Extract the [x, y] coordinate from the center of the cell holding the provided text.  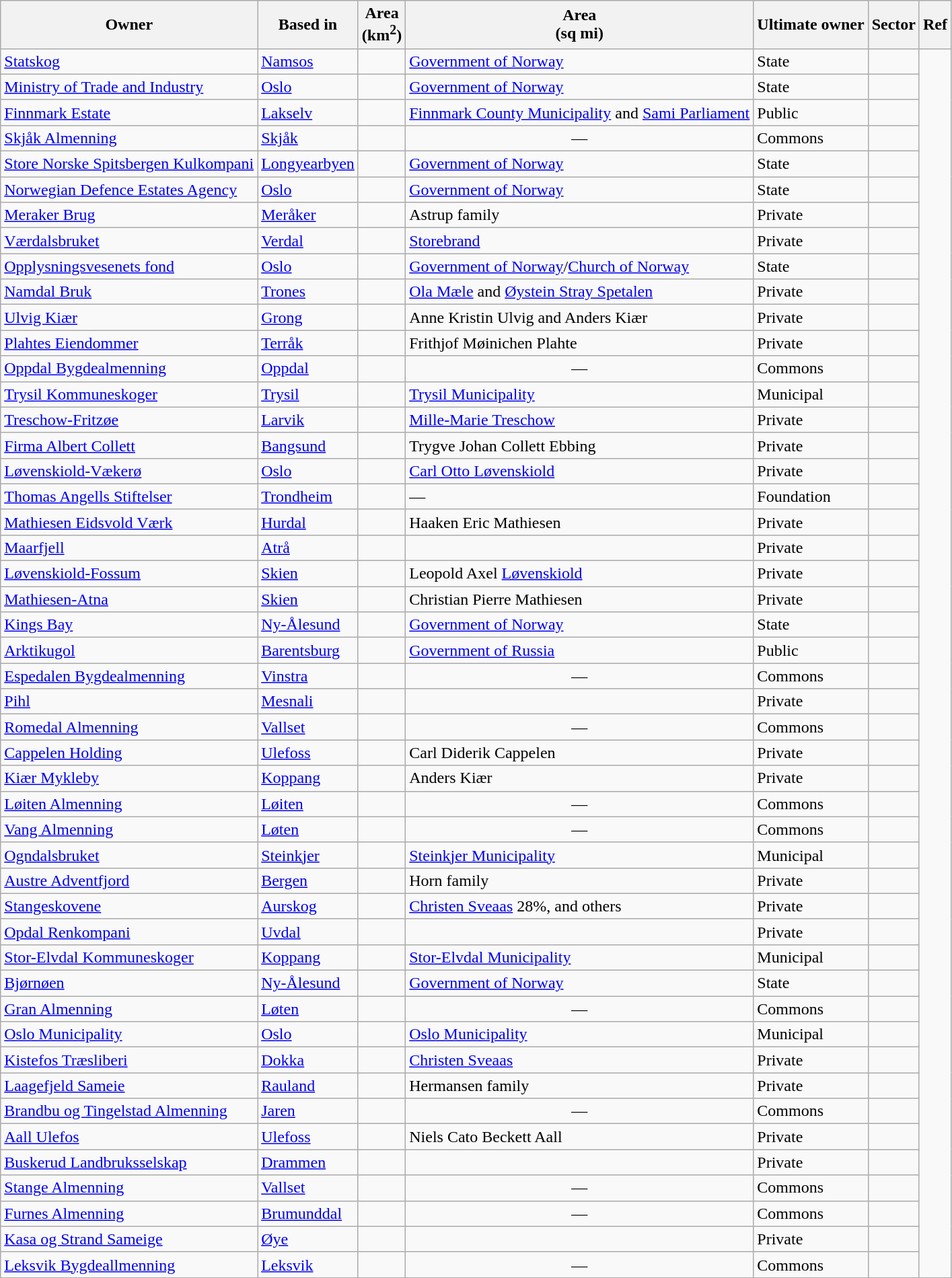
Longyearbyen [308, 164]
Laagefjeld Sameie [129, 1086]
Ulvig Kiær [129, 317]
Mille-Marie Treschow [580, 420]
Austre Adventfjord [129, 880]
Stangeskovene [129, 906]
Arktikugol [129, 650]
Firma Albert Collett [129, 445]
Hermansen family [580, 1086]
Ministry of Trade and Industry [129, 87]
Romedal Almenning [129, 727]
Larvik [308, 420]
Haaken Eric Mathiesen [580, 522]
Thomas Angells Stiftelser [129, 496]
Meraker Brug [129, 215]
Kiær Mykleby [129, 778]
Mesnali [308, 702]
Opplysningsvesenets fond [129, 266]
Løiten Almenning [129, 804]
Opdal Renkompani [129, 932]
Oppdal Bygdealmenning [129, 369]
Area(sq mi) [580, 25]
Ola Mæle and Øystein Stray Spetalen [580, 292]
Steinkjer [308, 855]
Skjåk [308, 138]
Brandbu og Tingelstad Almenning [129, 1111]
Ogndalsbruket [129, 855]
Horn family [580, 880]
Kings Bay [129, 625]
Stor-Elvdal Municipality [580, 957]
Vang Almenning [129, 829]
Atrå [308, 548]
Stor-Elvdal Kommuneskoger [129, 957]
Trysil [308, 394]
Trysil Kommuneskoger [129, 394]
Based in [308, 25]
Trygve Johan Collett Ebbing [580, 445]
Carl Otto Løvenskiold [580, 471]
Government of Russia [580, 650]
Værdalsbruket [129, 241]
Pihl [129, 702]
Astrup family [580, 215]
Leopold Axel Løvenskiold [580, 574]
Maarfjell [129, 548]
Buskerud Landbruksselskap [129, 1162]
Anders Kiær [580, 778]
Frithjof Møinichen Plahte [580, 343]
Storebrand [580, 241]
Brumunddal [308, 1213]
Mathiesen Eidsvold Værk [129, 522]
Foundation [811, 496]
Leksvik Bygdeallmenning [129, 1265]
Bjørnøen [129, 983]
Steinkjer Municipality [580, 855]
Plahtes Eiendommer [129, 343]
Government of Norway/Church of Norway [580, 266]
Cappelen Holding [129, 753]
Mathiesen-Atna [129, 599]
Dokka [308, 1060]
Espedalen Bygdealmenning [129, 676]
Namdal Bruk [129, 292]
Drammen [308, 1162]
Ultimate owner [811, 25]
Kistefos Træsliberi [129, 1060]
Bergen [308, 880]
Gran Almenning [129, 1009]
Løvenskiold-Fossum [129, 574]
Christen Sveaas 28%, and others [580, 906]
Oppdal [308, 369]
Furnes Almenning [129, 1213]
Trondheim [308, 496]
Carl Diderik Cappelen [580, 753]
Uvdal [308, 932]
Trones [308, 292]
Norwegian Defence Estates Agency [129, 190]
Finnmark County Municipality and Sami Parliament [580, 112]
Aall Ulefos [129, 1137]
Skjåk Almenning [129, 138]
Christian Pierre Mathiesen [580, 599]
Ref [935, 25]
Rauland [308, 1086]
Barentsburg [308, 650]
Anne Kristin Ulvig and Anders Kiær [580, 317]
Terråk [308, 343]
Kasa og Strand Sameige [129, 1239]
Stange Almenning [129, 1188]
Namsos [308, 61]
Leksvik [308, 1265]
Christen Sveaas [580, 1060]
Grong [308, 317]
Treschow-Fritzøe [129, 420]
Store Norske Spitsbergen Kulkompani [129, 164]
Sector [893, 25]
Area(km2) [381, 25]
Niels Cato Beckett Aall [580, 1137]
Øye [308, 1239]
Bangsund [308, 445]
Løiten [308, 804]
Jaren [308, 1111]
Trysil Municipality [580, 394]
Aurskog [308, 906]
Verdal [308, 241]
Owner [129, 25]
Vinstra [308, 676]
Statskog [129, 61]
Finnmark Estate [129, 112]
Lakselv [308, 112]
Løvenskiold-Vækerø [129, 471]
Meråker [308, 215]
Hurdal [308, 522]
